Capture the cell that displays the provided text and extract its [x, y] central coordinate. 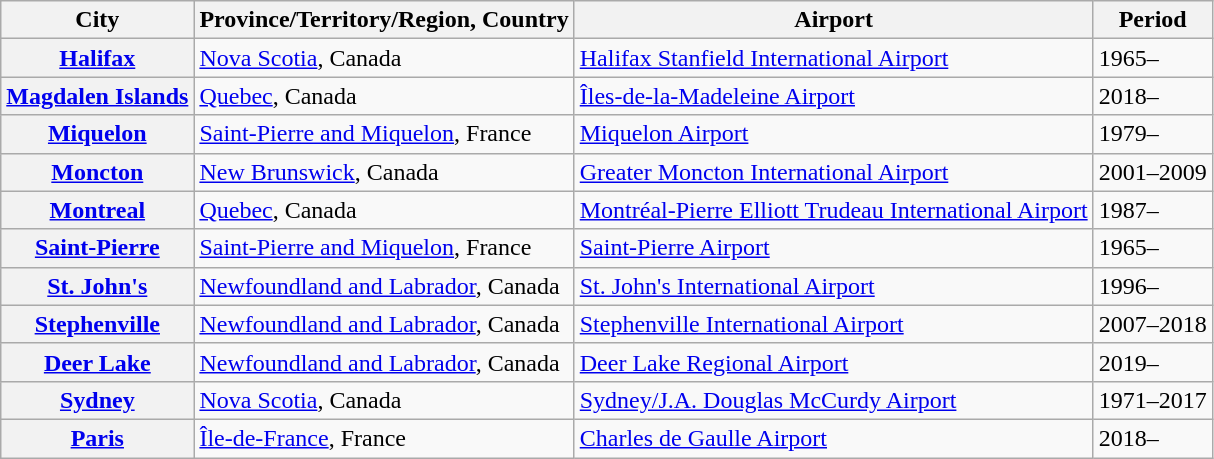
2007–2018 [1152, 324]
Stephenville International Airport [834, 324]
Saint-Pierre [98, 248]
Province/Territory/Region, Country [384, 20]
Îles-de-la-Madeleine Airport [834, 96]
2001–2009 [1152, 172]
2019– [1152, 362]
Stephenville [98, 324]
Moncton [98, 172]
Magdalen Islands [98, 96]
Sydney/J.A. Douglas McCurdy Airport [834, 400]
City [98, 20]
Charles de Gaulle Airport [834, 438]
Halifax Stanfield International Airport [834, 58]
Montreal [98, 210]
Miquelon Airport [834, 134]
Paris [98, 438]
Montréal-Pierre Elliott Trudeau International Airport [834, 210]
1971–2017 [1152, 400]
Period [1152, 20]
Halifax [98, 58]
1987– [1152, 210]
St. John's International Airport [834, 286]
Greater Moncton International Airport [834, 172]
Airport [834, 20]
Deer Lake Regional Airport [834, 362]
St. John's [98, 286]
1996– [1152, 286]
Deer Lake [98, 362]
Saint-Pierre Airport [834, 248]
Miquelon [98, 134]
New Brunswick, Canada [384, 172]
1979– [1152, 134]
Sydney [98, 400]
Île-de-France, France [384, 438]
